Locate the cell with the specified text and output its [X, Y] center coordinate. 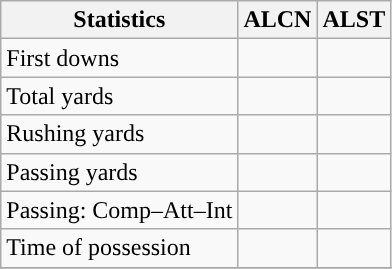
Rushing yards [120, 134]
First downs [120, 58]
ALST [354, 20]
Total yards [120, 96]
Time of possession [120, 248]
Passing yards [120, 172]
Statistics [120, 20]
ALCN [278, 20]
Passing: Comp–Att–Int [120, 210]
